Output the (x, y) coordinate of the center of the cell containing the given text.  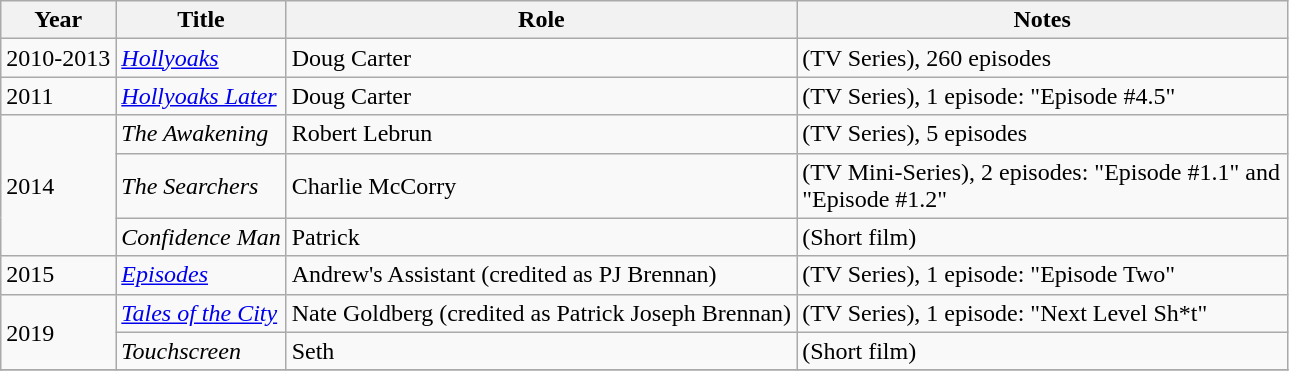
Charlie McCorry (541, 186)
2015 (58, 275)
Andrew's Assistant (credited as PJ Brennan) (541, 275)
The Awakening (201, 134)
(TV Series), 1 episode: "Next Level Sh*t" (1042, 313)
(TV Series), 1 episode: "Episode Two" (1042, 275)
Notes (1042, 20)
Hollyoaks (201, 58)
Role (541, 20)
(TV Mini-Series), 2 episodes: "Episode #1.1" and "Episode #1.2" (1042, 186)
Hollyoaks Later (201, 96)
Year (58, 20)
Nate Goldberg (credited as Patrick Joseph Brennan) (541, 313)
Tales of the City (201, 313)
2019 (58, 332)
Robert Lebrun (541, 134)
Episodes (201, 275)
Touchscreen (201, 351)
(TV Series), 260 episodes (1042, 58)
2010-2013 (58, 58)
Seth (541, 351)
(TV Series), 1 episode: "Episode #4.5" (1042, 96)
2014 (58, 186)
Confidence Man (201, 237)
Title (201, 20)
2011 (58, 96)
Patrick (541, 237)
The Searchers (201, 186)
(TV Series), 5 episodes (1042, 134)
